Extract the (X, Y) coordinate from the center of the cell holding the provided text.  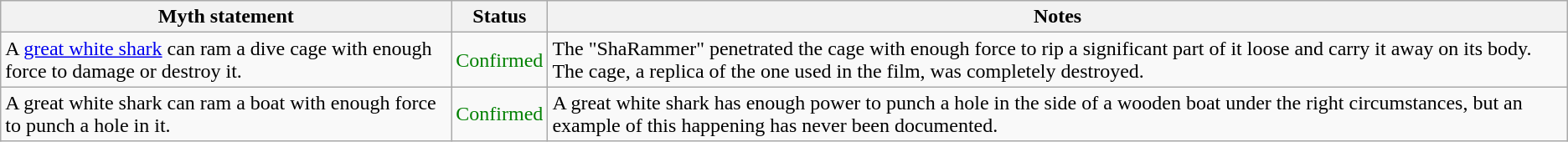
Status (499, 17)
Myth statement (226, 17)
A great white shark can ram a boat with enough force to punch a hole in it. (226, 114)
Notes (1057, 17)
A great white shark can ram a dive cage with enough force to damage or destroy it. (226, 60)
